Scan for the cell matching the given text and deliver its (X, Y) coordinate at center. 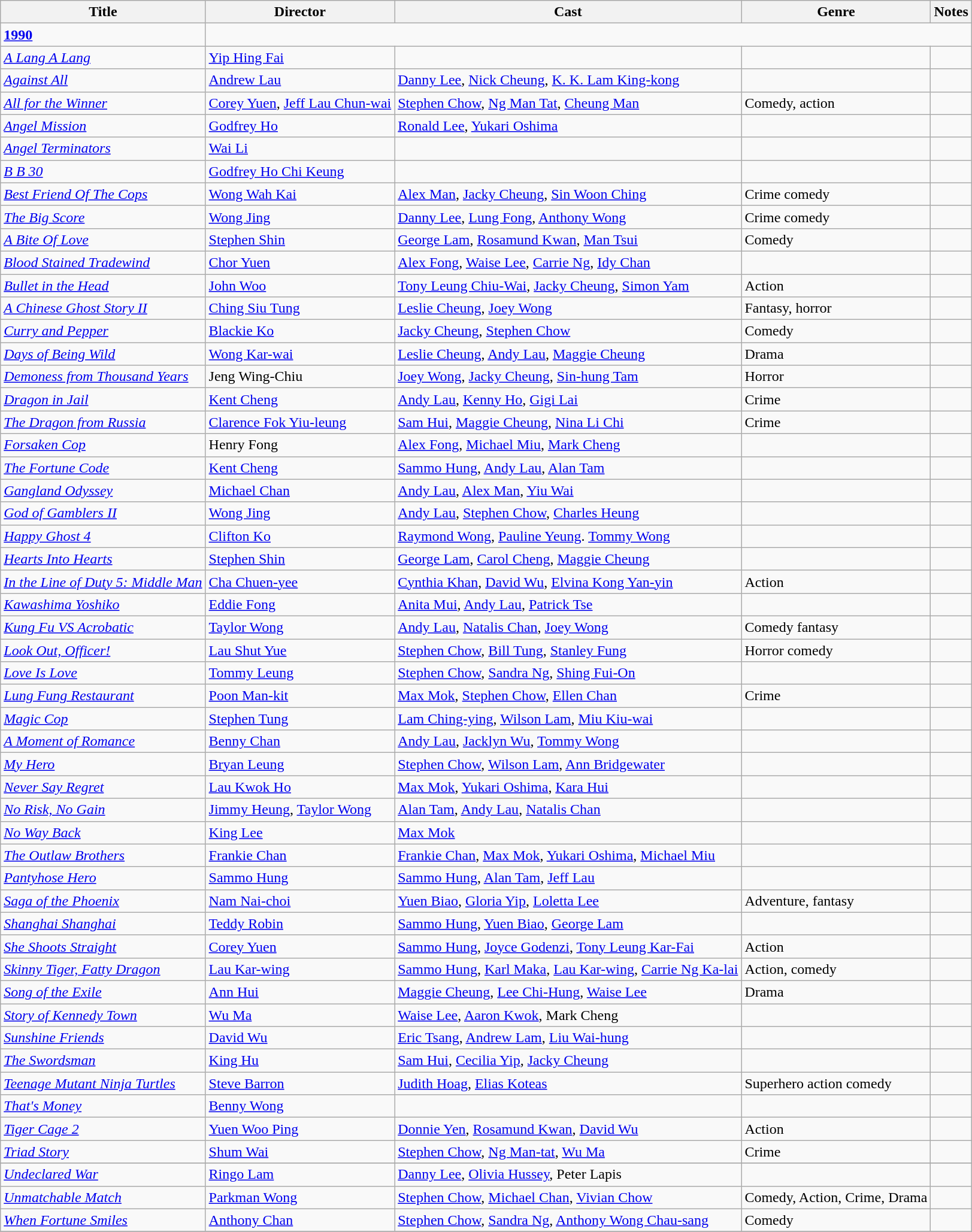
Horror comedy (836, 650)
Godfrey Ho Chi Keung (300, 171)
Stephen Chow, Michael Chan, Vivian Chow (568, 1197)
Clifton Ko (300, 536)
Ching Siu Tung (300, 308)
God of Gamblers II (103, 513)
Eddie Fong (300, 604)
Genre (836, 12)
Benny Chan (300, 741)
Stephen Chow, Wilson Lam, Ann Bridgewater (568, 764)
Taylor Wong (300, 627)
Teenage Mutant Ninja Turtles (103, 1083)
Love Is Love (103, 673)
Jimmy Heung, Taylor Wong (300, 810)
Tiger Cage 2 (103, 1129)
Wai Li (300, 149)
Wong Wah Kai (300, 194)
The Swordsman (103, 1061)
Godfrey Ho (300, 126)
Stephen Chow, Ng Man-tat, Wu Ma (568, 1152)
No Way Back (103, 833)
Ann Hui (300, 992)
All for the Winner (103, 103)
Stephen Chow, Bill Tung, Stanley Fung (568, 650)
Gangland Odyssey (103, 491)
She Shoots Straight (103, 946)
Forsaken Cop (103, 445)
Against All (103, 80)
Sammo Hung (300, 878)
Anthony Chan (300, 1220)
Horror (836, 377)
David Wu (300, 1038)
Pantyhose Hero (103, 878)
Max Mok, Stephen Chow, Ellen Chan (568, 696)
Frankie Chan, Max Mok, Yukari Oshima, Michael Miu (568, 855)
Kung Fu VS Acrobatic (103, 627)
Alan Tam, Andy Lau, Natalis Chan (568, 810)
Yip Hing Fai (300, 57)
Andy Lau, Kenny Ho, Gigi Lai (568, 399)
Eric Tsang, Andrew Lam, Liu Wai-hung (568, 1038)
Andy Lau, Stephen Chow, Charles Heung (568, 513)
John Woo (300, 286)
Danny Lee, Lung Fong, Anthony Wong (568, 217)
Michael Chan (300, 491)
Curry and Pepper (103, 331)
Happy Ghost 4 (103, 536)
Wu Ma (300, 1015)
Hearts Into Hearts (103, 559)
Teddy Robin (300, 924)
Andy Lau, Jacklyn Wu, Tommy Wong (568, 741)
Fantasy, horror (836, 308)
Best Friend Of The Cops (103, 194)
Dragon in Jail (103, 399)
Cynthia Khan, David Wu, Elvina Kong Yan-yin (568, 582)
In the Line of Duty 5: Middle Man (103, 582)
Sam Hui, Maggie Cheung, Nina Li Chi (568, 422)
Never Say Regret (103, 787)
Stephen Tung (300, 719)
Angel Terminators (103, 149)
Danny Lee, Olivia Hussey, Peter Lapis (568, 1175)
Stephen Chow, Sandra Ng, Anthony Wong Chau-sang (568, 1220)
My Hero (103, 764)
Cha Chuen-yee (300, 582)
Sammo Hung, Joyce Godenzi, Tony Leung Kar-Fai (568, 946)
Parkman Wong (300, 1197)
The Fortune Code (103, 468)
Cast (568, 12)
Poon Man-kit (300, 696)
Ronald Lee, Yukari Oshima (568, 126)
Nam Nai-choi (300, 901)
Unmatchable Match (103, 1197)
Triad Story (103, 1152)
Sunshine Friends (103, 1038)
Sammo Hung, Alan Tam, Jeff Lau (568, 878)
Andy Lau, Natalis Chan, Joey Wong (568, 627)
Bryan Leung (300, 764)
Chor Yuen (300, 262)
Ringo Lam (300, 1175)
Comedy, action (836, 103)
Frankie Chan (300, 855)
Jeng Wing-Chiu (300, 377)
Demoness from Thousand Years (103, 377)
A Moment of Romance (103, 741)
Danny Lee, Nick Cheung, K. K. Lam King-kong (568, 80)
Director (300, 12)
Shum Wai (300, 1152)
Corey Yuen, Jeff Lau Chun-wai (300, 103)
Sammo Hung, Andy Lau, Alan Tam (568, 468)
Title (103, 12)
A Chinese Ghost Story II (103, 308)
Lung Fung Restaurant (103, 696)
Angel Mission (103, 126)
Anita Mui, Andy Lau, Patrick Tse (568, 604)
Donnie Yen, Rosamund Kwan, David Wu (568, 1129)
A Lang A Lang (103, 57)
Blood Stained Tradewind (103, 262)
Blackie Ko (300, 331)
Sammo Hung, Karl Maka, Lau Kar-wing, Carrie Ng Ka-lai (568, 969)
Leslie Cheung, Joey Wong (568, 308)
Yuen Woo Ping (300, 1129)
Action, comedy (836, 969)
Days of Being Wild (103, 354)
Magic Cop (103, 719)
Waise Lee, Aaron Kwok, Mark Cheng (568, 1015)
Alex Man, Jacky Cheung, Sin Woon Ching (568, 194)
Andy Lau, Alex Man, Yiu Wai (568, 491)
George Lam, Carol Cheng, Maggie Cheung (568, 559)
Raymond Wong, Pauline Yeung. Tommy Wong (568, 536)
Saga of the Phoenix (103, 901)
Sammo Hung, Yuen Biao, George Lam (568, 924)
Notes (951, 12)
Leslie Cheung, Andy Lau, Maggie Cheung (568, 354)
Kawashima Yoshiko (103, 604)
Lam Ching-ying, Wilson Lam, Miu Kiu-wai (568, 719)
Wong Kar-wai (300, 354)
Alex Fong, Michael Miu, Mark Cheng (568, 445)
Stephen Chow, Ng Man Tat, Cheung Man (568, 103)
Story of Kennedy Town (103, 1015)
Comedy, Action, Crime, Drama (836, 1197)
Bullet in the Head (103, 286)
Joey Wong, Jacky Cheung, Sin-hung Tam (568, 377)
Corey Yuen (300, 946)
The Big Score (103, 217)
The Dragon from Russia (103, 422)
Tony Leung Chiu-Wai, Jacky Cheung, Simon Yam (568, 286)
B B 30 (103, 171)
Stephen Chow, Sandra Ng, Shing Fui-On (568, 673)
A Bite Of Love (103, 240)
When Fortune Smiles (103, 1220)
Lau Kwok Ho (300, 787)
Tommy Leung (300, 673)
Steve Barron (300, 1083)
Sam Hui, Cecilia Yip, Jacky Cheung (568, 1061)
Henry Fong (300, 445)
Lau Shut Yue (300, 650)
King Lee (300, 833)
1990 (103, 35)
The Outlaw Brothers (103, 855)
Andrew Lau (300, 80)
Shanghai Shanghai (103, 924)
Max Mok, Yukari Oshima, Kara Hui (568, 787)
Skinny Tiger, Fatty Dragon (103, 969)
Adventure, fantasy (836, 901)
King Hu (300, 1061)
Comedy fantasy (836, 627)
Look Out, Officer! (103, 650)
Clarence Fok Yiu-leung (300, 422)
Undeclared War (103, 1175)
That's Money (103, 1106)
Lau Kar-wing (300, 969)
No Risk, No Gain (103, 810)
Yuen Biao, Gloria Yip, Loletta Lee (568, 901)
George Lam, Rosamund Kwan, Man Tsui (568, 240)
Judith Hoag, Elias Koteas (568, 1083)
Max Mok (568, 833)
Superhero action comedy (836, 1083)
Song of the Exile (103, 992)
Benny Wong (300, 1106)
Alex Fong, Waise Lee, Carrie Ng, Idy Chan (568, 262)
Jacky Cheung, Stephen Chow (568, 331)
Maggie Cheung, Lee Chi-Hung, Waise Lee (568, 992)
